Provide the [X, Y] coordinate of the cell's center where the given text is located.  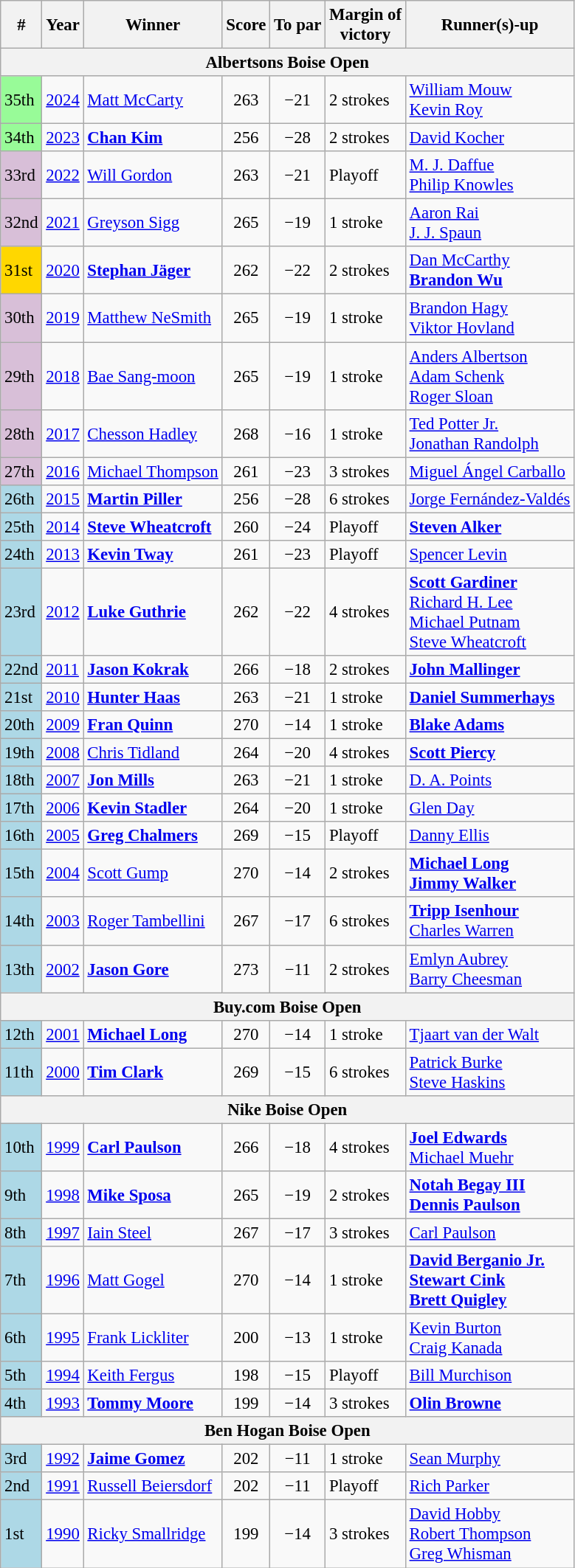
7th [21, 1280]
Year [63, 25]
2007 [63, 780]
Sean Murphy [489, 1459]
David Hobby Robert Thompson Greg Whisman [489, 1534]
Margin ofvictory [366, 25]
29th [21, 376]
10th [21, 1148]
1994 [63, 1376]
34th [21, 138]
Kevin Stadler [153, 808]
18th [21, 780]
Martin Piller [153, 499]
16th [21, 836]
Chan Kim [153, 138]
M. J. Daffue Philip Knowles [489, 176]
1995 [63, 1338]
19th [21, 753]
6th [21, 1338]
Kevin Burton Craig Kanada [489, 1338]
William Mouw Kevin Roy [489, 100]
Olin Browne [489, 1404]
2016 [63, 471]
Will Gordon [153, 176]
Hunter Haas [153, 697]
1999 [63, 1148]
2003 [63, 922]
2019 [63, 319]
2012 [63, 612]
Score [247, 25]
Scott Gardiner Richard H. Lee Michael Putnam Steve Wheatcroft [489, 612]
Michael Long Jimmy Walker [489, 873]
Winner [153, 25]
2004 [63, 873]
Patrick Burke Steve Haskins [489, 1072]
1992 [63, 1459]
Glen Day [489, 808]
2002 [63, 969]
260 [247, 527]
Tommy Moore [153, 1404]
Emlyn Aubrey Barry Cheesman [489, 969]
# [21, 25]
Fran Quinn [153, 725]
Roger Tambellini [153, 922]
Bae Sang-moon [153, 376]
David Kocher [489, 138]
Steve Wheatcroft [153, 527]
David Berganio Jr. Stewart Cink Brett Quigley [489, 1280]
32nd [21, 223]
−24 [298, 527]
Michael Long [153, 1034]
2000 [63, 1072]
2001 [63, 1034]
2011 [63, 670]
1990 [63, 1534]
2014 [63, 527]
21st [21, 697]
Matt McCarty [153, 100]
1991 [63, 1486]
25th [21, 527]
1997 [63, 1232]
Scott Gump [153, 873]
5th [21, 1376]
198 [247, 1376]
Jason Gore [153, 969]
Russell Beiersdorf [153, 1486]
4th [21, 1404]
D. A. Points [489, 780]
2024 [63, 100]
Albertsons Boise Open [288, 63]
15th [21, 873]
Blake Adams [489, 725]
1998 [63, 1195]
Daniel Summerhays [489, 697]
2021 [63, 223]
2013 [63, 555]
17th [21, 808]
2005 [63, 836]
Luke Guthrie [153, 612]
Matthew NeSmith [153, 319]
2006 [63, 808]
Runner(s)-up [489, 25]
Ricky Smallridge [153, 1534]
Spencer Levin [489, 555]
2023 [63, 138]
Frank Lickliter [153, 1338]
Aaron Rai J. J. Spaun [489, 223]
Mike Sposa [153, 1195]
2020 [63, 270]
2nd [21, 1486]
Rich Parker [489, 1486]
Jaime Gomez [153, 1459]
Matt Gogel [153, 1280]
Michael Thompson [153, 471]
To par [298, 25]
−16 [298, 434]
Kevin Tway [153, 555]
Jon Mills [153, 780]
Buy.com Boise Open [288, 1007]
9th [21, 1195]
28th [21, 434]
20th [21, 725]
27th [21, 471]
24th [21, 555]
2022 [63, 176]
Dan McCarthy Brandon Wu [489, 270]
Joel Edwards Michael Muehr [489, 1148]
26th [21, 499]
Stephan Jäger [153, 270]
2009 [63, 725]
Danny Ellis [489, 836]
200 [247, 1338]
268 [247, 434]
3rd [21, 1459]
2010 [63, 697]
Nike Boise Open [288, 1110]
John Mallinger [489, 670]
22nd [21, 670]
Ben Hogan Boise Open [288, 1431]
Chris Tidland [153, 753]
Iain Steel [153, 1232]
Tim Clark [153, 1072]
23rd [21, 612]
Chesson Hadley [153, 434]
14th [21, 922]
2018 [63, 376]
Anders Albertson Adam Schenk Roger Sloan [489, 376]
Miguel Ángel Carballo [489, 471]
11th [21, 1072]
Steven Alker [489, 527]
Jason Kokrak [153, 670]
Notah Begay III Dennis Paulson [489, 1195]
35th [21, 100]
13th [21, 969]
30th [21, 319]
1st [21, 1534]
Keith Fergus [153, 1376]
Ted Potter Jr. Jonathan Randolph [489, 434]
33rd [21, 176]
2008 [63, 753]
Greg Chalmers [153, 836]
Tripp Isenhour Charles Warren [489, 922]
1993 [63, 1404]
273 [247, 969]
Greyson Sigg [153, 223]
Tjaart van der Walt [489, 1034]
12th [21, 1034]
2017 [63, 434]
1996 [63, 1280]
Jorge Fernández-Valdés [489, 499]
Scott Piercy [489, 753]
2015 [63, 499]
8th [21, 1232]
Brandon Hagy Viktor Hovland [489, 319]
31st [21, 270]
Bill Murchison [489, 1376]
−13 [298, 1338]
